Pinpoint the cell where the given text exists, returning its (X, Y) midpoint coordinate. 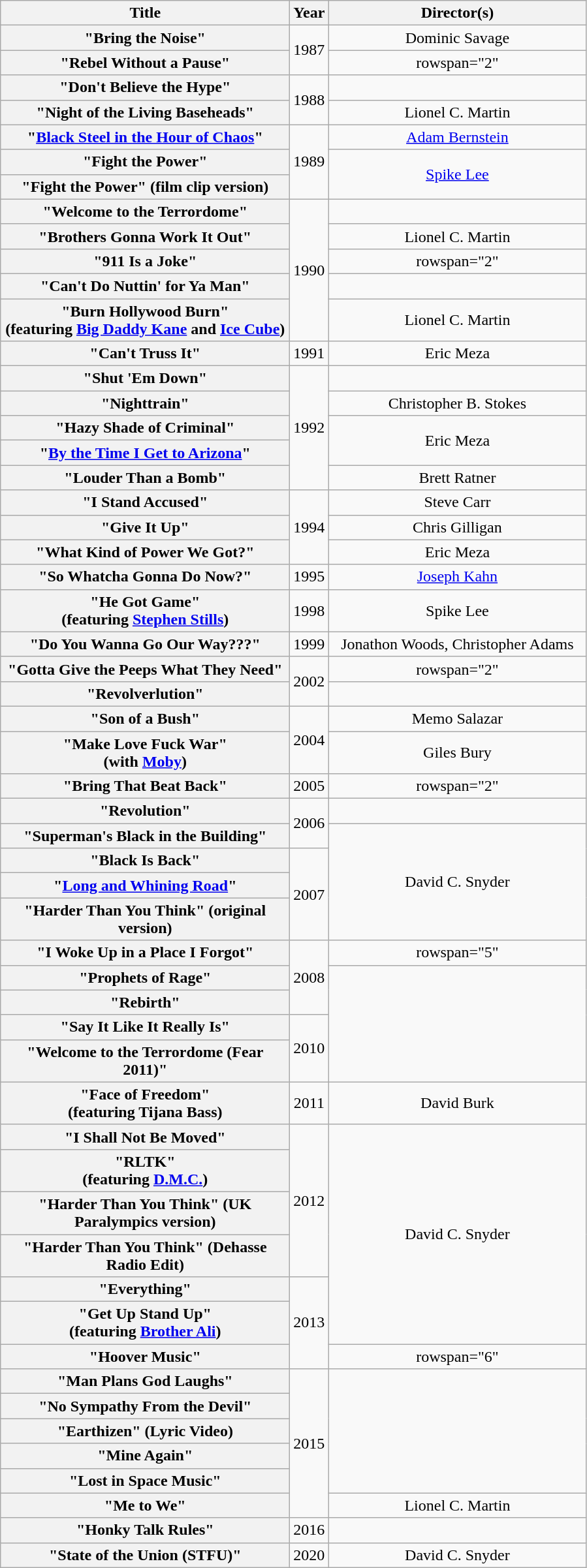
"Louder Than a Bomb" (145, 478)
"Nighttrain" (145, 403)
"I Stand Accused" (145, 502)
Jonathon Woods, Christopher Adams (457, 644)
"Don't Believe the Hype" (145, 87)
"By the Time I Get to Arizona" (145, 453)
Joseph Kahn (457, 577)
"Can't Truss It" (145, 354)
"Superman's Black in the Building" (145, 836)
2004 (309, 740)
1995 (309, 577)
"Fight the Power" (145, 162)
"Harder Than You Think" (UK Paralympics version) (145, 1212)
Giles Bury (457, 752)
"Welcome to the Terrordome (Fear 2011)" (145, 1061)
2016 (309, 1530)
"Harder Than You Think" (original version) (145, 919)
2010 (309, 1048)
"Son of a Bush" (145, 718)
"Fight the Power" (film clip version) (145, 187)
rowspan="5" (457, 953)
"Give It Up" (145, 527)
"Can't Do Nuttin' for Ya Man" (145, 286)
"Brothers Gonna Work It Out" (145, 236)
1999 (309, 644)
"Mine Again" (145, 1456)
Chris Gilligan (457, 527)
"Revolution" (145, 811)
"Black Is Back" (145, 861)
Year (309, 13)
David Burk (457, 1103)
Dominic Savage (457, 38)
1988 (309, 100)
Title (145, 13)
"Harder Than You Think" (Dehasse Radio Edit) (145, 1255)
"Night of the Living Baseheads" (145, 112)
"Face of Freedom"(featuring Tijana Bass) (145, 1103)
"Prophets of Rage" (145, 977)
"Earthizen" (Lyric Video) (145, 1431)
2002 (309, 681)
"I Shall Not Be Moved" (145, 1137)
2008 (309, 977)
Steve Carr (457, 502)
"Hazy Shade of Criminal" (145, 428)
"Make Love Fuck War"(with Moby) (145, 752)
2012 (309, 1201)
"Honky Talk Rules" (145, 1530)
2006 (309, 823)
2020 (309, 1555)
2015 (309, 1443)
"Hoover Music" (145, 1357)
"So Whatcha Gonna Do Now?" (145, 577)
"Revolverlution" (145, 694)
"I Woke Up in a Place I Forgot" (145, 953)
"Black Steel in the Hour of Chaos" (145, 137)
"911 Is a Joke" (145, 261)
"He Got Game"(featuring Stephen Stills) (145, 611)
Adam Bernstein (457, 137)
Memo Salazar (457, 718)
"Rebirth" (145, 1002)
"No Sympathy From the Devil" (145, 1406)
Director(s) (457, 13)
"Say It Like It Really Is" (145, 1027)
"Burn Hollywood Burn"(featuring Big Daddy Kane and Ice Cube) (145, 320)
1989 (309, 162)
Brett Ratner (457, 478)
"RLTK"(featuring D.M.C.) (145, 1171)
2005 (309, 786)
2007 (309, 894)
1992 (309, 428)
"What Kind of Power We Got?" (145, 552)
"Me to We" (145, 1505)
"Bring the Noise" (145, 38)
1994 (309, 527)
"Rebel Without a Pause" (145, 63)
"Gotta Give the Peeps What They Need" (145, 669)
"Shut 'Em Down" (145, 378)
"Get Up Stand Up"(featuring Brother Ali) (145, 1323)
"Man Plans God Laughs" (145, 1381)
1998 (309, 611)
"Everything" (145, 1289)
"Lost in Space Music" (145, 1481)
1987 (309, 50)
"Long and Whining Road" (145, 885)
"Welcome to the Terrordome" (145, 211)
"State of the Union (STFU)" (145, 1555)
1990 (309, 270)
2011 (309, 1103)
Christopher B. Stokes (457, 403)
rowspan="6" (457, 1357)
"Do You Wanna Go Our Way???" (145, 644)
"Bring That Beat Back" (145, 786)
2013 (309, 1323)
1991 (309, 354)
